Detect which cell encompasses the target text, then output its [X, Y] center coordinate. 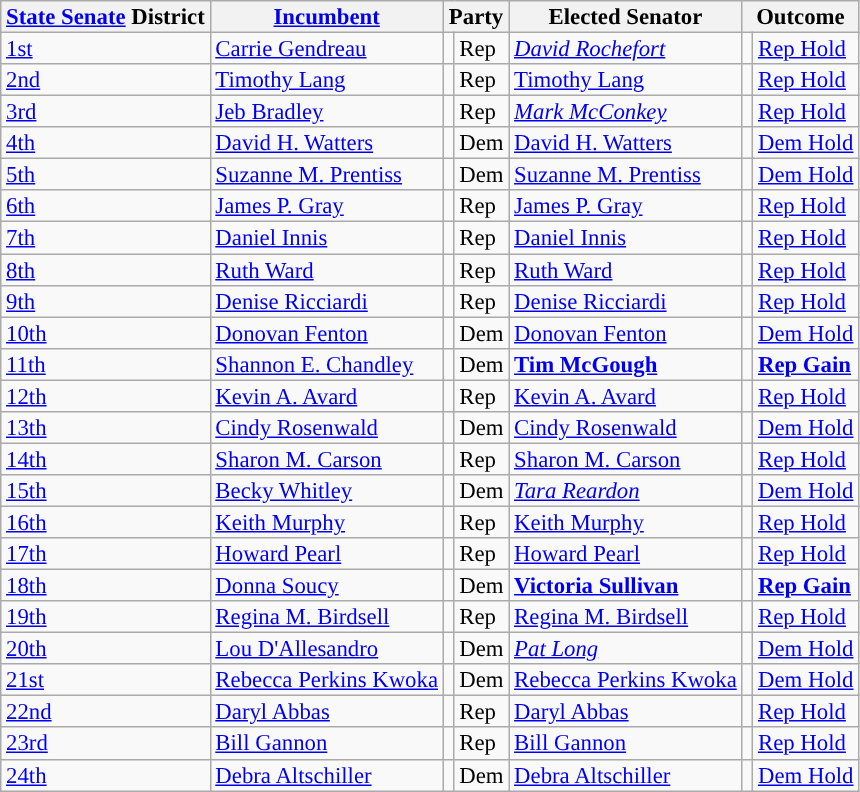
Incumbent [326, 17]
6th [106, 206]
Tara Reardon [626, 491]
7th [106, 238]
24th [106, 775]
Elected Senator [626, 17]
8th [106, 270]
20th [106, 649]
David Rochefort [626, 49]
Victoria Sullivan [626, 586]
Jeb Bradley [326, 112]
1st [106, 49]
15th [106, 491]
Donna Soucy [326, 586]
Becky Whitley [326, 491]
Lou D'Allesandro [326, 649]
Pat Long [626, 649]
9th [106, 301]
14th [106, 459]
10th [106, 333]
21st [106, 680]
Party [476, 17]
2nd [106, 80]
Carrie Gendreau [326, 49]
5th [106, 175]
23rd [106, 744]
Outcome [800, 17]
13th [106, 428]
Mark McConkey [626, 112]
22nd [106, 712]
17th [106, 554]
18th [106, 586]
State Senate District [106, 17]
3rd [106, 112]
Tim McGough [626, 364]
Shannon E. Chandley [326, 364]
16th [106, 522]
12th [106, 396]
4th [106, 143]
11th [106, 364]
19th [106, 617]
